Return [X, Y] of the center of cell containing provided text 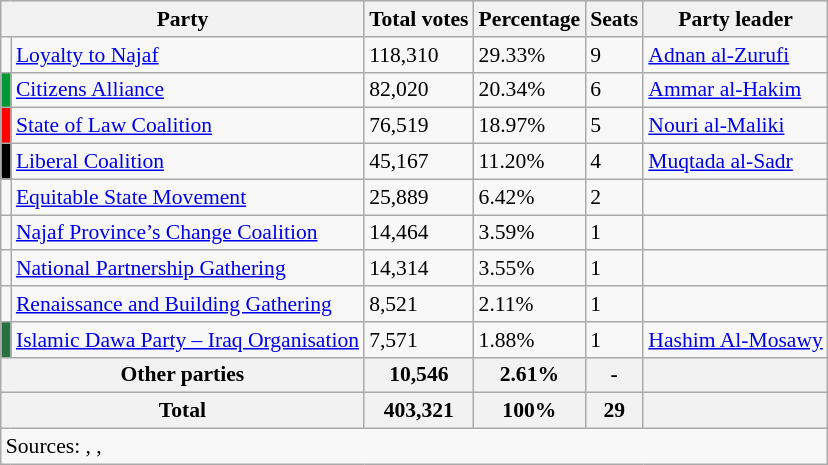
403,321 [418, 411]
14,314 [418, 269]
20.34% [530, 90]
118,310 [418, 55]
2.11% [530, 304]
25,889 [418, 197]
5 [614, 126]
9 [614, 55]
State of Law Coalition [188, 126]
Sources: , , [414, 447]
- [614, 375]
Hashim Al-Mosawy [736, 340]
Ammar al-Hakim [736, 90]
Adnan al-Zurufi [736, 55]
18.97% [530, 126]
4 [614, 162]
Party [182, 19]
6.42% [530, 197]
Nouri al-Maliki [736, 126]
National Partnership Gathering [188, 269]
Other parties [182, 375]
10,546 [418, 375]
29.33% [530, 55]
3.55% [530, 269]
Citizens Alliance [188, 90]
3.59% [530, 233]
6 [614, 90]
Equitable State Movement [188, 197]
45,167 [418, 162]
29 [614, 411]
Renaissance and Building Gathering [188, 304]
8,521 [418, 304]
1.88% [530, 340]
7,571 [418, 340]
11.20% [530, 162]
2 [614, 197]
Seats [614, 19]
Percentage [530, 19]
82,020 [418, 90]
Najaf Province’s Change Coalition [188, 233]
Total [182, 411]
14,464 [418, 233]
2.61% [530, 375]
Muqtada al-Sadr [736, 162]
Liberal Coalition [188, 162]
100% [530, 411]
Party leader [736, 19]
76,519 [418, 126]
Total votes [418, 19]
Loyalty to Najaf [188, 55]
Islamic Dawa Party – Iraq Organisation [188, 340]
